Output the (x, y) coordinate of the center of the cell containing the given text.  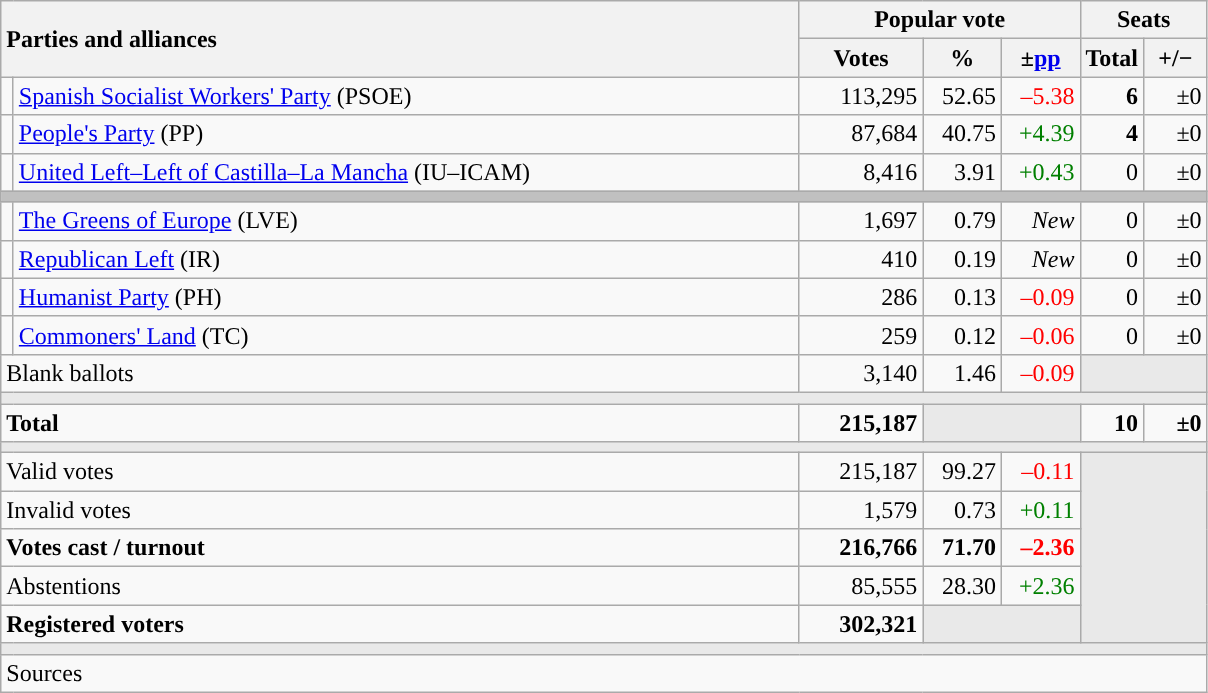
410 (861, 259)
Commoners' Land (TC) (406, 335)
United Left–Left of Castilla–La Mancha (IU–ICAM) (406, 172)
Votes cast / turnout (400, 548)
Parties and alliances (400, 39)
+4.39 (1040, 134)
Votes (861, 58)
85,555 (861, 586)
302,321 (861, 624)
+2.36 (1040, 586)
Blank ballots (400, 373)
+0.11 (1040, 510)
Seats (1144, 20)
113,295 (861, 96)
71.70 (962, 548)
99.27 (962, 472)
Popular vote (940, 20)
0.19 (962, 259)
286 (861, 297)
Valid votes (400, 472)
87,684 (861, 134)
Registered voters (400, 624)
0.73 (962, 510)
Abstentions (400, 586)
6 (1112, 96)
Spanish Socialist Workers' Party (PSOE) (406, 96)
0.13 (962, 297)
Humanist Party (PH) (406, 297)
Sources (604, 673)
0.12 (962, 335)
216,766 (861, 548)
Invalid votes (400, 510)
4 (1112, 134)
40.75 (962, 134)
28.30 (962, 586)
+/− (1176, 58)
–0.11 (1040, 472)
3.91 (962, 172)
% (962, 58)
±pp (1040, 58)
0.79 (962, 221)
–2.36 (1040, 548)
52.65 (962, 96)
The Greens of Europe (LVE) (406, 221)
10 (1112, 423)
People's Party (PP) (406, 134)
259 (861, 335)
3,140 (861, 373)
1.46 (962, 373)
+0.43 (1040, 172)
–0.06 (1040, 335)
Republican Left (IR) (406, 259)
1,579 (861, 510)
1,697 (861, 221)
–5.38 (1040, 96)
8,416 (861, 172)
